Output the [x, y] coordinate of the center of the cell containing the given text.  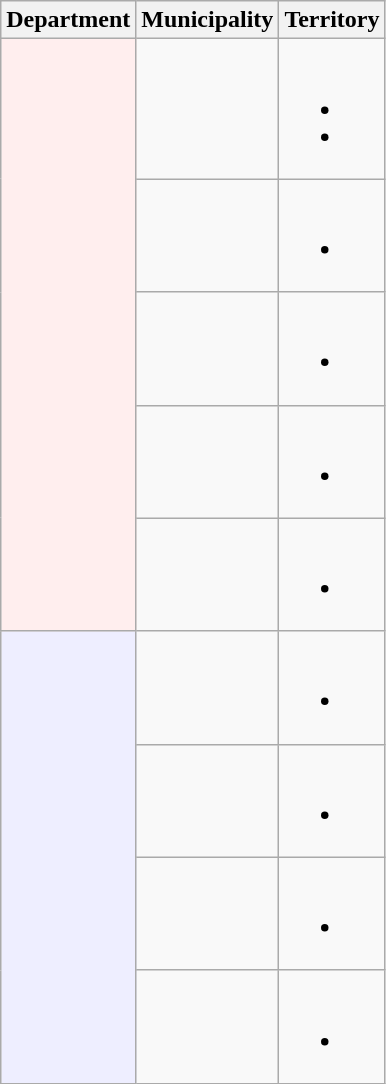
Territory [332, 20]
Municipality [208, 20]
Department [68, 20]
